For the text-containing cell, return its midpoint in (X, Y) coordinate format. 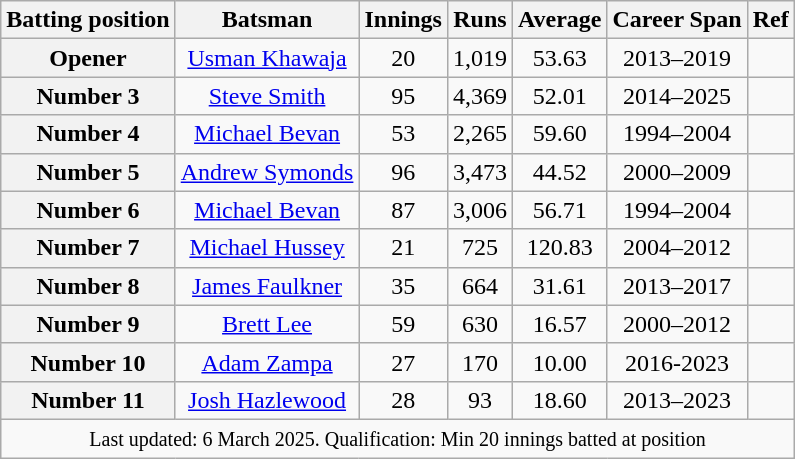
Usman Khawaja (267, 58)
Adam Zampa (267, 362)
Ref (770, 20)
3,006 (480, 210)
59 (403, 324)
725 (480, 248)
Josh Hazlewood (267, 400)
2013–2023 (677, 400)
18.60 (560, 400)
95 (403, 96)
James Faulkner (267, 286)
Batting position (88, 20)
87 (403, 210)
56.71 (560, 210)
Michael Hussey (267, 248)
Last updated: 6 March 2025. Qualification: Min 20 innings batted at position (398, 438)
Number 5 (88, 172)
Batsman (267, 20)
21 (403, 248)
2013–2019 (677, 58)
44.52 (560, 172)
Number 4 (88, 134)
2000–2009 (677, 172)
2013–2017 (677, 286)
Opener (88, 58)
2016-2023 (677, 362)
10.00 (560, 362)
120.83 (560, 248)
Number 6 (88, 210)
664 (480, 286)
170 (480, 362)
2014–2025 (677, 96)
Number 8 (88, 286)
53.63 (560, 58)
4,369 (480, 96)
Average (560, 20)
20 (403, 58)
27 (403, 362)
Career Span (677, 20)
59.60 (560, 134)
Brett Lee (267, 324)
Number 11 (88, 400)
Runs (480, 20)
Number 10 (88, 362)
1,019 (480, 58)
28 (403, 400)
2000–2012 (677, 324)
Number 9 (88, 324)
52.01 (560, 96)
3,473 (480, 172)
Andrew Symonds (267, 172)
53 (403, 134)
16.57 (560, 324)
Number 7 (88, 248)
31.61 (560, 286)
35 (403, 286)
Number 3 (88, 96)
93 (480, 400)
Steve Smith (267, 96)
Innings (403, 20)
630 (480, 324)
2004–2012 (677, 248)
96 (403, 172)
2,265 (480, 134)
